Identify which cell holds the provided text, then report its (X, Y) central coordinate. 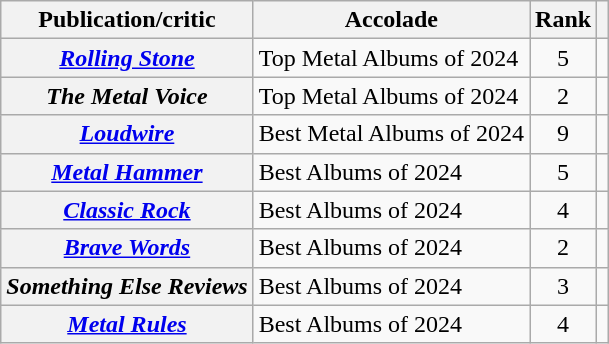
Something Else Reviews (127, 286)
Brave Words (127, 248)
Best Metal Albums of 2024 (391, 134)
Publication/critic (127, 20)
Classic Rock (127, 210)
Loudwire (127, 134)
Rank (564, 20)
Rolling Stone (127, 58)
Metal Rules (127, 324)
9 (564, 134)
Accolade (391, 20)
Metal Hammer (127, 172)
The Metal Voice (127, 96)
3 (564, 286)
